Find where the given text appears and provide that cell's center as (x, y) coordinate. 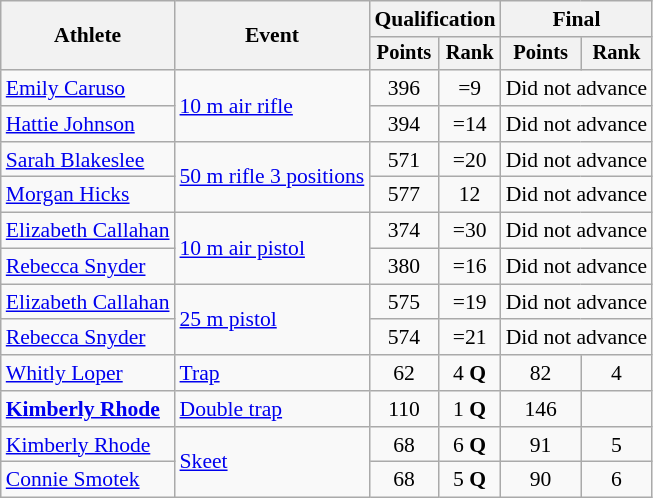
Final (577, 19)
Morgan Hicks (88, 195)
Hattie Johnson (88, 124)
394 (404, 124)
6 Q (470, 445)
4 (617, 373)
374 (404, 231)
396 (404, 88)
=19 (470, 302)
4 Q (470, 373)
5 Q (470, 480)
Connie Smotek (88, 480)
Whitly Loper (88, 373)
5 (617, 445)
Trap (272, 373)
62 (404, 373)
10 m air rifle (272, 106)
Emily Caruso (88, 88)
=20 (470, 160)
577 (404, 195)
Sarah Blakeslee (88, 160)
Event (272, 36)
=9 (470, 88)
Skeet (272, 462)
=21 (470, 338)
12 (470, 195)
91 (541, 445)
6 (617, 480)
10 m air pistol (272, 248)
90 (541, 480)
574 (404, 338)
Qualification (434, 19)
50 m rifle 3 positions (272, 178)
1 Q (470, 409)
146 (541, 409)
Double trap (272, 409)
82 (541, 373)
25 m pistol (272, 320)
=16 (470, 267)
575 (404, 302)
110 (404, 409)
380 (404, 267)
Athlete (88, 36)
571 (404, 160)
=30 (470, 231)
=14 (470, 124)
